Pinpoint the cell where the given text exists, returning its (X, Y) midpoint coordinate. 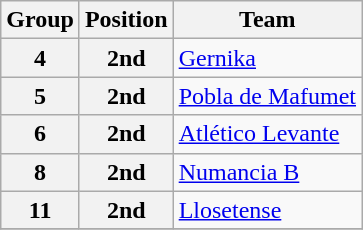
Position (126, 20)
Atlético Levante (267, 134)
Llosetense (267, 210)
5 (40, 96)
Pobla de Mafumet (267, 96)
Team (267, 20)
Gernika (267, 58)
Numancia B (267, 172)
8 (40, 172)
11 (40, 210)
4 (40, 58)
Group (40, 20)
6 (40, 134)
